Scan for the cell matching the given text and deliver its (x, y) coordinate at center. 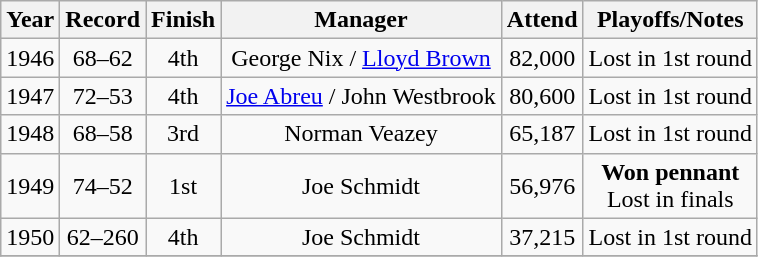
82,000 (542, 58)
1st (184, 186)
3rd (184, 134)
80,600 (542, 96)
65,187 (542, 134)
George Nix / Lloyd Brown (362, 58)
68–62 (103, 58)
Finish (184, 20)
1950 (30, 237)
1949 (30, 186)
72–53 (103, 96)
68–58 (103, 134)
Joe Abreu / John Westbrook (362, 96)
Playoffs/Notes (670, 20)
Attend (542, 20)
Year (30, 20)
1947 (30, 96)
74–52 (103, 186)
Record (103, 20)
62–260 (103, 237)
56,976 (542, 186)
1948 (30, 134)
Manager (362, 20)
37,215 (542, 237)
1946 (30, 58)
Norman Veazey (362, 134)
Won pennantLost in finals (670, 186)
